Search for the cell housing the specified text and yield its (x, y) center coordinate. 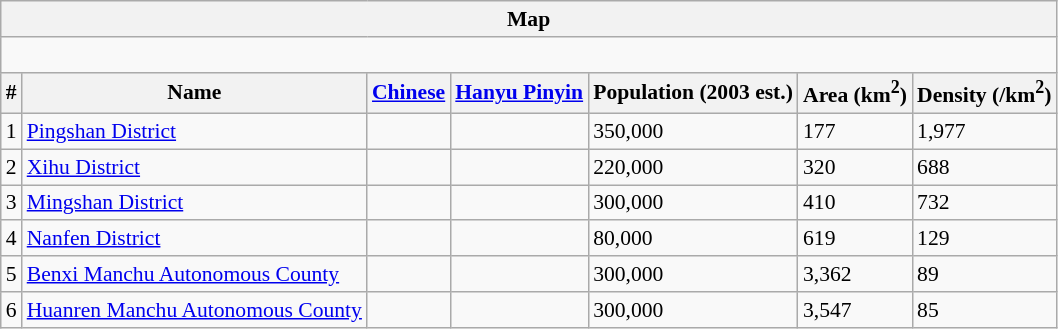
Chinese (408, 92)
619 (855, 239)
Hanyu Pinyin (519, 92)
Name (194, 92)
688 (984, 167)
4 (12, 239)
410 (855, 203)
320 (855, 167)
# (12, 92)
732 (984, 203)
Mingshan District (194, 203)
Density (/km2) (984, 92)
Huanren Manchu Autonomous County (194, 310)
Population (2003 est.) (693, 92)
Area (km2) (855, 92)
3 (12, 203)
3,547 (855, 310)
80,000 (693, 239)
1 (12, 132)
Benxi Manchu Autonomous County (194, 274)
6 (12, 310)
Pingshan District (194, 132)
89 (984, 274)
5 (12, 274)
350,000 (693, 132)
2 (12, 167)
Map (529, 19)
85 (984, 310)
Xihu District (194, 167)
220,000 (693, 167)
177 (855, 132)
129 (984, 239)
Nanfen District (194, 239)
3,362 (855, 274)
1,977 (984, 132)
